Locate the cell with the specified text and output its (X, Y) center coordinate. 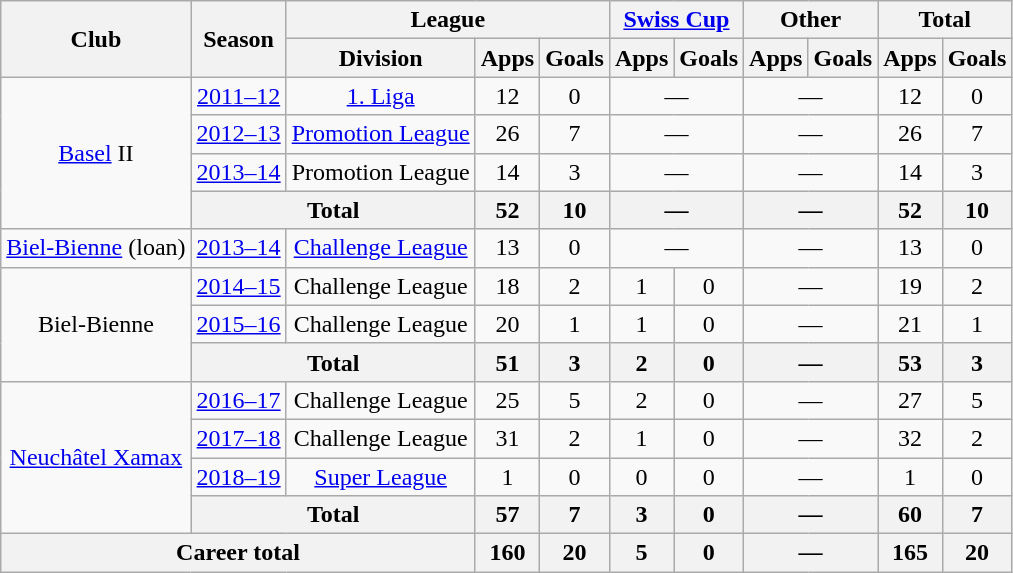
1. Liga (380, 96)
31 (507, 438)
Season (238, 39)
27 (910, 400)
160 (507, 553)
Club (96, 39)
32 (910, 438)
2014–15 (238, 286)
19 (910, 286)
Swiss Cup (676, 20)
2011–12 (238, 96)
Other (811, 20)
2015–16 (238, 324)
57 (507, 515)
Basel II (96, 153)
Super League (380, 477)
Biel-Bienne (96, 324)
2018–19 (238, 477)
2012–13 (238, 134)
2016–17 (238, 400)
165 (910, 553)
Division (380, 58)
25 (507, 400)
Career total (238, 553)
Biel-Bienne (loan) (96, 248)
21 (910, 324)
League (448, 20)
53 (910, 362)
2017–18 (238, 438)
Neuchâtel Xamax (96, 457)
51 (507, 362)
18 (507, 286)
60 (910, 515)
